Pinpoint the cell where the given text exists, returning its [X, Y] midpoint coordinate. 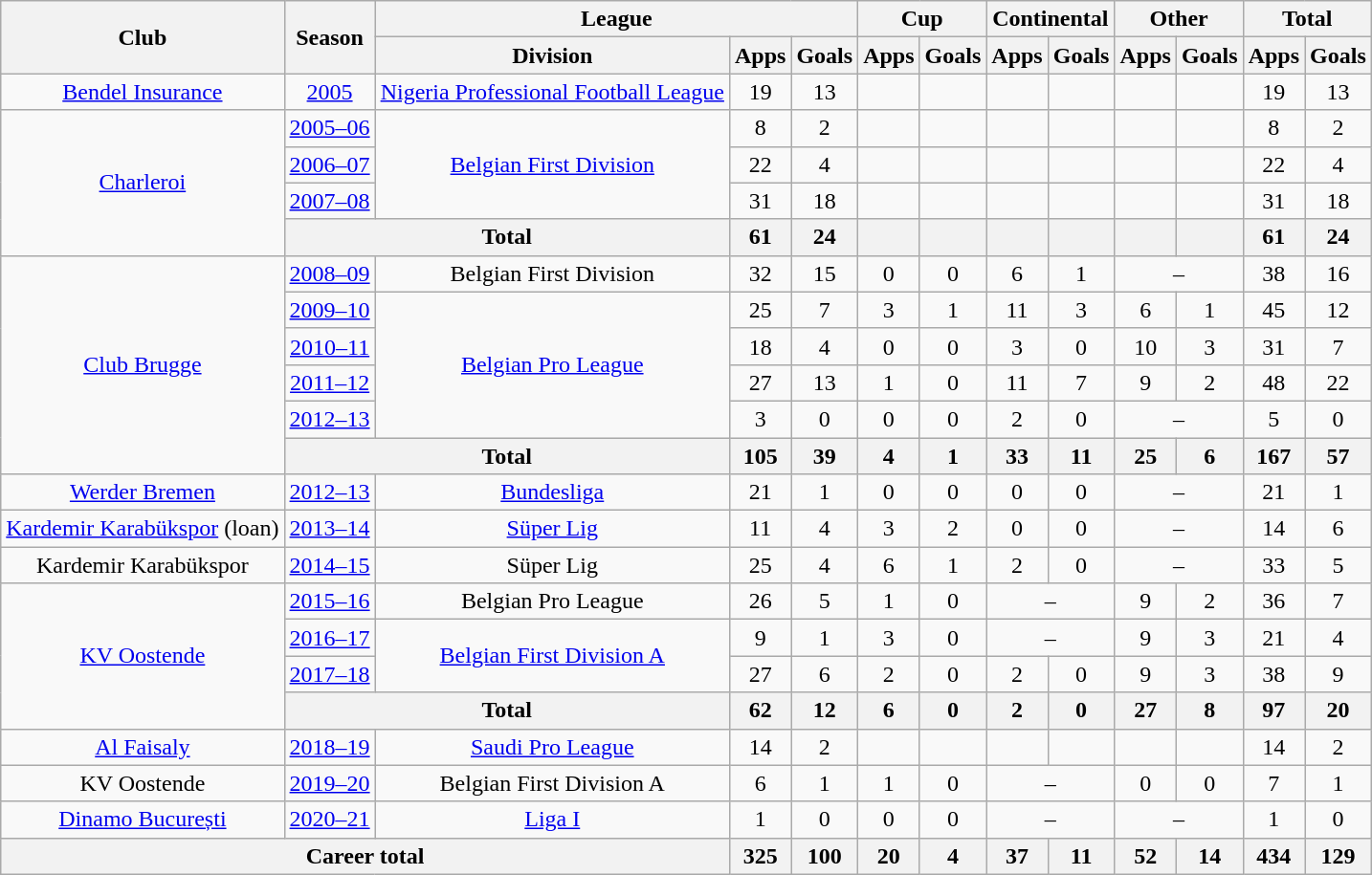
48 [1273, 383]
Werder Bremen [143, 492]
97 [1273, 711]
Bundesliga [552, 492]
2016–17 [329, 638]
129 [1339, 856]
37 [1017, 856]
10 [1145, 346]
2017–18 [329, 674]
2008–09 [329, 273]
Season [329, 37]
325 [760, 856]
League [616, 19]
2009–10 [329, 310]
15 [825, 273]
Dinamo București [143, 820]
Liga I [552, 820]
2014–15 [329, 565]
57 [1339, 456]
36 [1273, 602]
Charleroi [143, 183]
26 [760, 602]
2015–16 [329, 602]
Club Brugge [143, 364]
Saudi Pro League [552, 747]
2013–14 [329, 529]
434 [1273, 856]
2019–20 [329, 783]
39 [825, 456]
52 [1145, 856]
105 [760, 456]
2005 [329, 92]
Division [552, 55]
45 [1273, 310]
Kardemir Karabükspor (loan) [143, 529]
2020–21 [329, 820]
Club [143, 37]
Kardemir Karabükspor [143, 565]
Al Faisaly [143, 747]
Career total [365, 856]
62 [760, 711]
2006–07 [329, 164]
16 [1339, 273]
2018–19 [329, 747]
2010–11 [329, 346]
2005–06 [329, 128]
167 [1273, 456]
Other [1179, 19]
Bendel Insurance [143, 92]
2007–08 [329, 201]
32 [760, 273]
2011–12 [329, 383]
Nigeria Professional Football League [552, 92]
100 [825, 856]
Cup [922, 19]
Continental [1051, 19]
